Locate the cell with the specified text and output its [x, y] center coordinate. 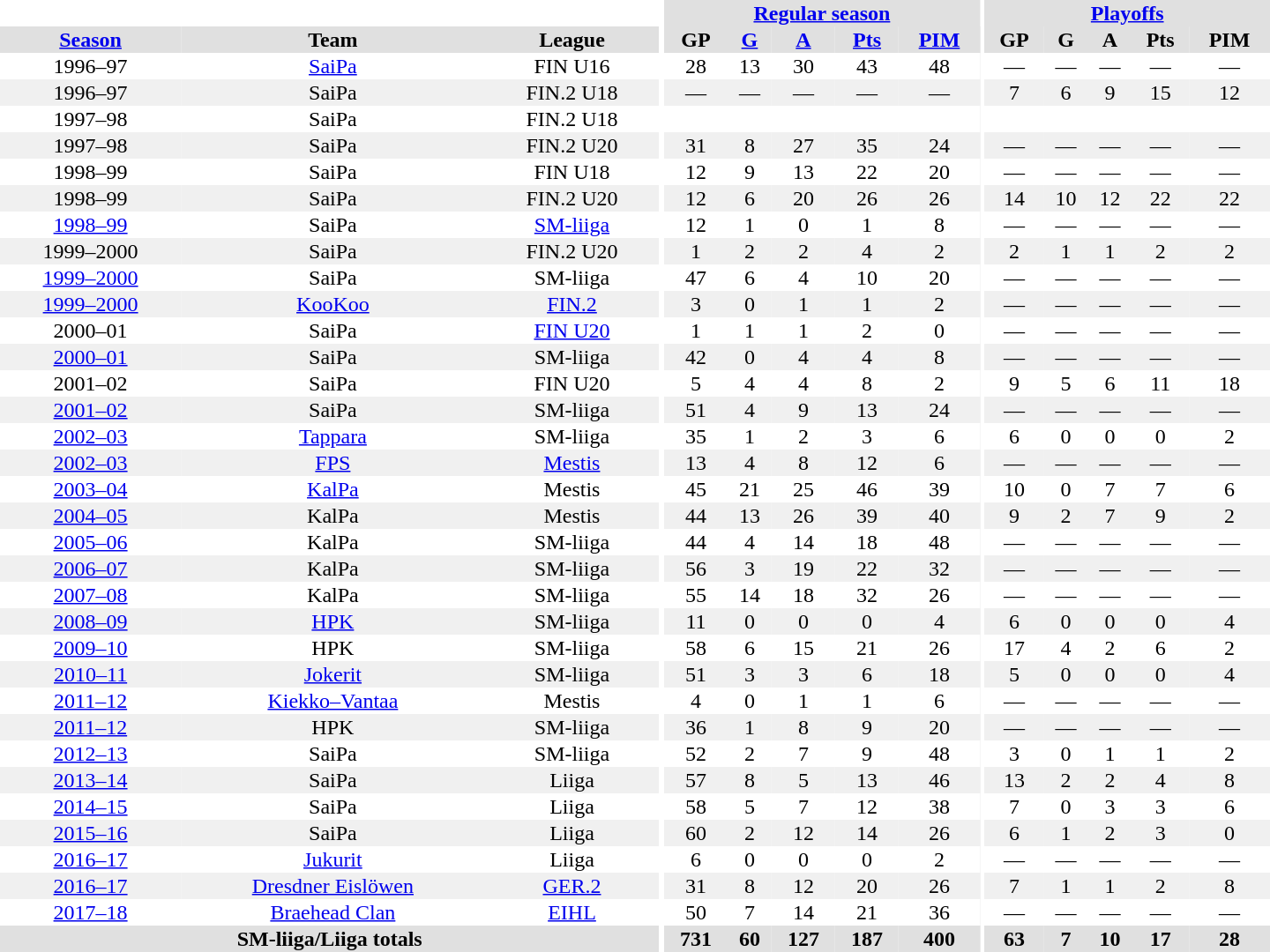
League [572, 40]
127 [803, 939]
Kiekko–Vantaa [332, 701]
2006–07 [90, 569]
FIN U18 [572, 172]
2004–05 [90, 516]
47 [696, 278]
KooKoo [332, 304]
Jukurit [332, 859]
25 [803, 489]
2005–06 [90, 542]
FPS [332, 463]
EIHL [572, 912]
2015–16 [90, 833]
SM-liiga/Liiga totals [330, 939]
Braehead Clan [332, 912]
400 [939, 939]
Dresdner Eislöwen [332, 886]
Playoffs [1127, 13]
2007–08 [90, 595]
731 [696, 939]
FIN U16 [572, 66]
2008–09 [90, 621]
50 [696, 912]
40 [939, 516]
Team [332, 40]
63 [1014, 939]
55 [696, 595]
27 [803, 145]
FIN.2 [572, 304]
2009–10 [90, 648]
42 [696, 357]
2010–11 [90, 674]
GER.2 [572, 886]
2014–15 [90, 807]
2003–04 [90, 489]
Tappara [332, 436]
Regular season [822, 13]
187 [867, 939]
19 [803, 569]
2017–18 [90, 912]
2013–14 [90, 780]
38 [939, 807]
Season [90, 40]
45 [696, 489]
56 [696, 569]
43 [867, 66]
Jokerit [332, 674]
30 [803, 66]
2012–13 [90, 754]
52 [696, 754]
57 [696, 780]
